Locate the cell with the specified text and output its (x, y) center coordinate. 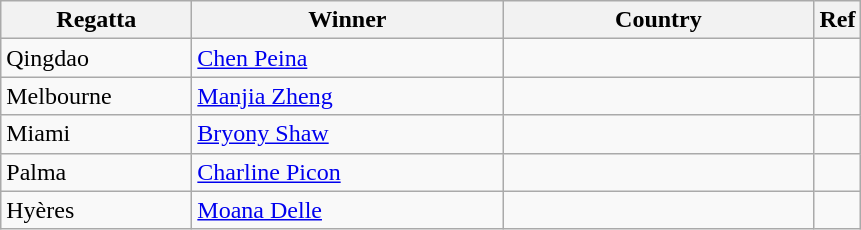
Qingdao (96, 58)
Bryony Shaw (348, 134)
Melbourne (96, 96)
Miami (96, 134)
Chen Peina (348, 58)
Ref (838, 20)
Moana Delle (348, 210)
Country (658, 20)
Manjia Zheng (348, 96)
Regatta (96, 20)
Charline Picon (348, 172)
Winner (348, 20)
Palma (96, 172)
Hyères (96, 210)
